Scan for the cell matching the given text and deliver its (X, Y) coordinate at center. 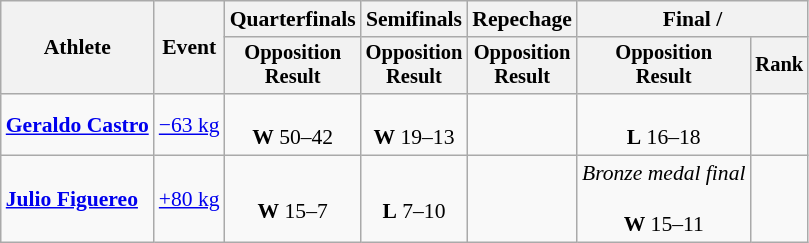
Repechage (522, 19)
Semifinals (414, 19)
Final / (692, 19)
W 19–13 (414, 124)
L 7–10 (414, 200)
W 50–42 (293, 124)
Event (190, 48)
L 16–18 (664, 124)
−63 kg (190, 124)
Geraldo Castro (78, 124)
+80 kg (190, 200)
W 15–7 (293, 200)
Julio Figuereo (78, 200)
Athlete (78, 48)
Bronze medal finalW 15–11 (664, 200)
Quarterfinals (293, 19)
Rank (780, 66)
